Provide the (X, Y) coordinate of the cell's center where the given text is located.  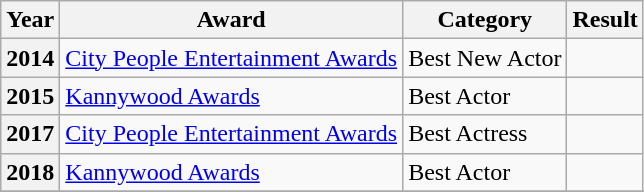
Category (485, 20)
2017 (30, 134)
Result (605, 20)
2018 (30, 172)
2014 (30, 58)
Best New Actor (485, 58)
Best Actress (485, 134)
Award (232, 20)
Year (30, 20)
2015 (30, 96)
